Find where the given text appears and provide that cell's center as (X, Y) coordinate. 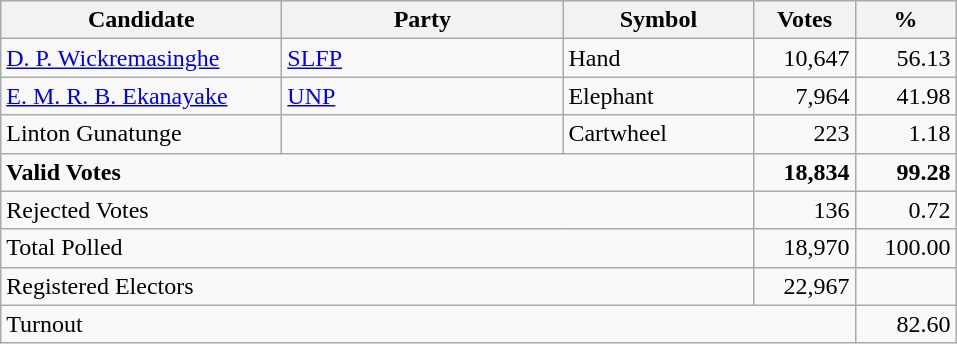
Valid Votes (378, 172)
Rejected Votes (378, 210)
82.60 (906, 324)
Hand (658, 58)
Turnout (428, 324)
% (906, 20)
Total Polled (378, 248)
Cartwheel (658, 134)
7,964 (804, 96)
E. M. R. B. Ekanayake (142, 96)
Registered Electors (378, 286)
Party (422, 20)
10,647 (804, 58)
100.00 (906, 248)
18,834 (804, 172)
22,967 (804, 286)
18,970 (804, 248)
Linton Gunatunge (142, 134)
Symbol (658, 20)
Elephant (658, 96)
D. P. Wickremasinghe (142, 58)
SLFP (422, 58)
Candidate (142, 20)
56.13 (906, 58)
1.18 (906, 134)
223 (804, 134)
136 (804, 210)
Votes (804, 20)
99.28 (906, 172)
UNP (422, 96)
0.72 (906, 210)
41.98 (906, 96)
